Pinpoint the cell where the given text exists, returning its [x, y] midpoint coordinate. 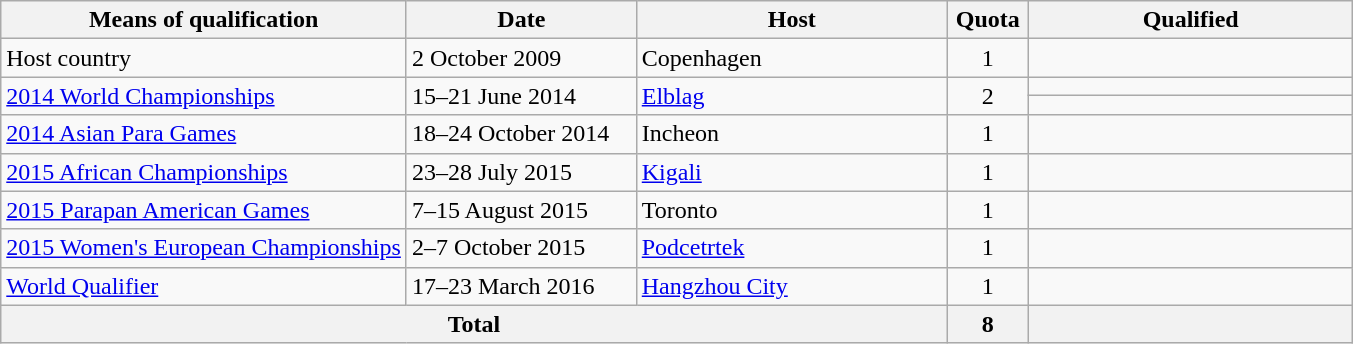
15–21 June 2014 [521, 96]
23–28 July 2015 [521, 172]
Elblag [792, 96]
2014 Asian Para Games [204, 134]
8 [988, 324]
Qualified [1190, 20]
Podcetrtek [792, 248]
Means of qualification [204, 20]
Host [792, 20]
2014 World Championships [204, 96]
2015 Women's European Championships [204, 248]
World Qualifier [204, 286]
2–7 October 2015 [521, 248]
2 October 2009 [521, 58]
Incheon [792, 134]
Hangzhou City [792, 286]
2 [988, 96]
2015 African Championships [204, 172]
2015 Parapan American Games [204, 210]
18–24 October 2014 [521, 134]
7–15 August 2015 [521, 210]
Date [521, 20]
Kigali [792, 172]
Toronto [792, 210]
Total [474, 324]
Host country [204, 58]
Copenhagen [792, 58]
Quota [988, 20]
17–23 March 2016 [521, 286]
